Provide the (x, y) coordinate of the cell's center where the given text is located.  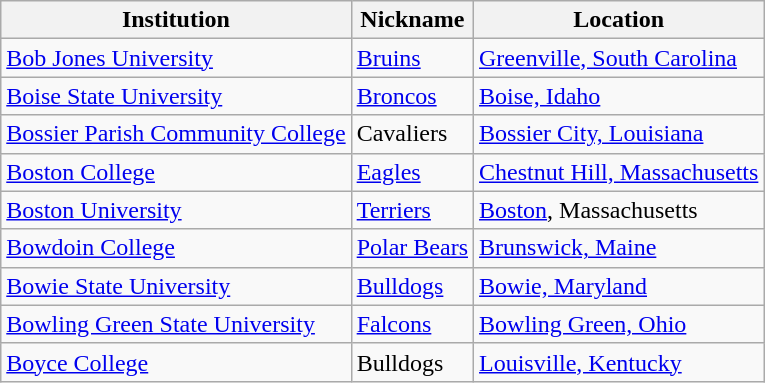
Broncos (412, 96)
Bowie, Maryland (619, 286)
Chestnut Hill, Massachusetts (619, 172)
Bowdoin College (176, 248)
Falcons (412, 324)
Greenville, South Carolina (619, 58)
Boise, Idaho (619, 96)
Nickname (412, 20)
Bossier City, Louisiana (619, 134)
Boston, Massachusetts (619, 210)
Eagles (412, 172)
Cavaliers (412, 134)
Bowling Green, Ohio (619, 324)
Bruins (412, 58)
Bowling Green State University (176, 324)
Location (619, 20)
Institution (176, 20)
Boston College (176, 172)
Bob Jones University (176, 58)
Brunswick, Maine (619, 248)
Boyce College (176, 362)
Terriers (412, 210)
Bossier Parish Community College (176, 134)
Louisville, Kentucky (619, 362)
Boise State University (176, 96)
Boston University (176, 210)
Bowie State University (176, 286)
Polar Bears (412, 248)
